Return (x, y) of the center of cell containing provided text 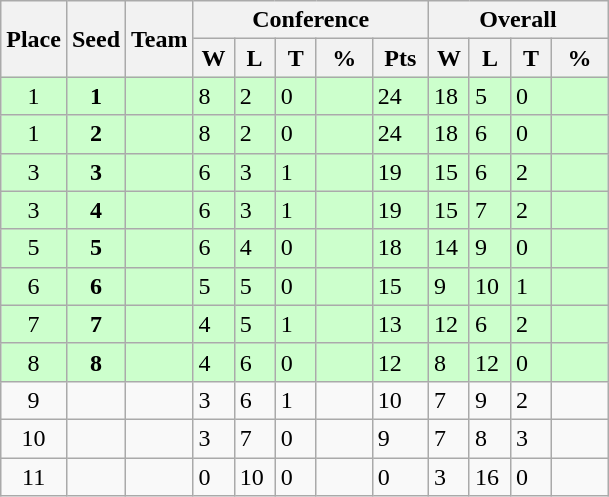
11 (34, 477)
16 (490, 477)
Team (160, 39)
14 (448, 248)
Pts (400, 58)
13 (400, 324)
Conference (310, 20)
Place (34, 39)
Overall (518, 20)
Seed (96, 39)
